Output the (X, Y) coordinate of the center of the cell containing the given text.  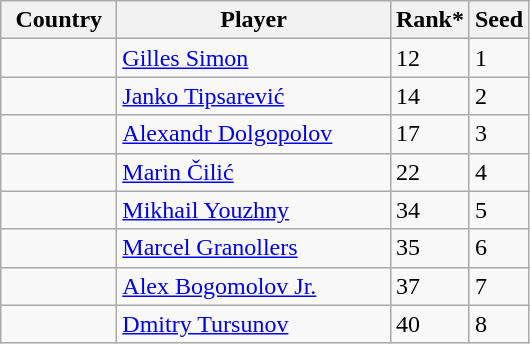
Marcel Granollers (254, 248)
Janko Tipsarević (254, 96)
2 (498, 96)
34 (430, 210)
17 (430, 134)
14 (430, 96)
Mikhail Youzhny (254, 210)
1 (498, 58)
4 (498, 172)
3 (498, 134)
35 (430, 248)
Player (254, 20)
8 (498, 324)
Country (59, 20)
5 (498, 210)
Seed (498, 20)
7 (498, 286)
Rank* (430, 20)
Dmitry Tursunov (254, 324)
40 (430, 324)
37 (430, 286)
Alexandr Dolgopolov (254, 134)
Alex Bogomolov Jr. (254, 286)
Gilles Simon (254, 58)
22 (430, 172)
Marin Čilić (254, 172)
12 (430, 58)
6 (498, 248)
